Determine the [X, Y] coordinate at the center of the cell enclosing the given text.  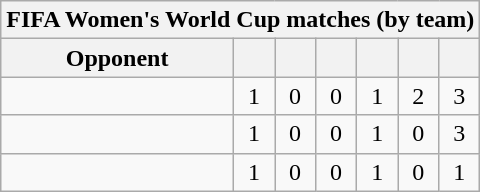
2 [418, 96]
Opponent [118, 58]
FIFA Women's World Cup matches (by team) [240, 20]
